From the cell containing the given text, extract its center point as [X, Y] coordinate. 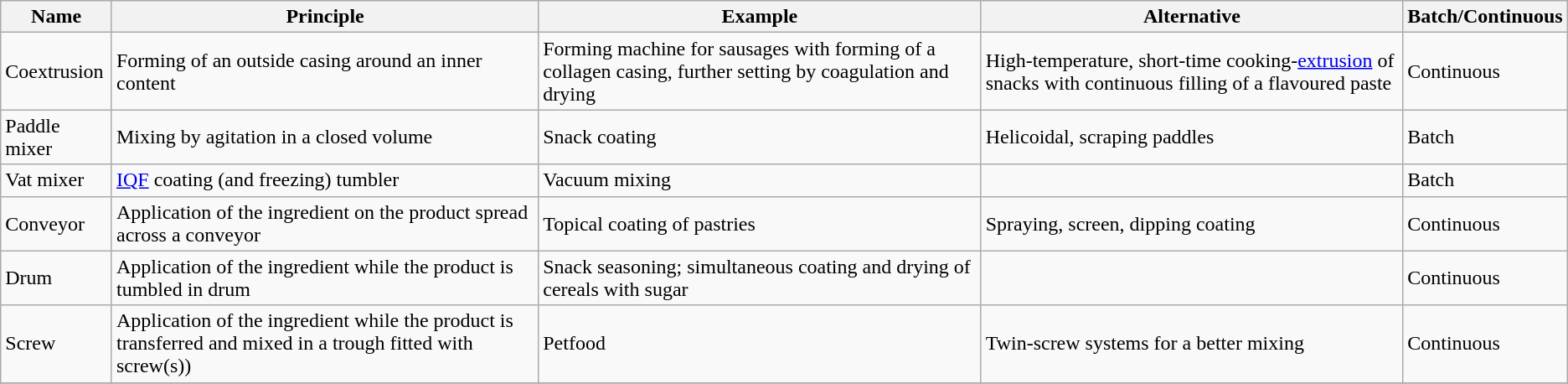
Forming machine for sausages with forming of a collagen casing, further setting by coagulation and drying [760, 71]
Twin-screw systems for a better mixing [1192, 344]
Forming of an outside casing around an inner content [325, 71]
Vacuum mixing [760, 180]
Conveyor [57, 223]
Vat mixer [57, 180]
Principle [325, 17]
Name [57, 17]
Topical coating of pastries [760, 223]
Application of the ingredient while the product is transferred and mixed in a trough fitted with screw(s)) [325, 344]
Application of the ingredient while the product is tumbled in drum [325, 278]
Drum [57, 278]
Paddle mixer [57, 138]
Screw [57, 344]
Petfood [760, 344]
Batch/Continuous [1486, 17]
Coextrusion [57, 71]
Mixing by agitation in a closed volume [325, 138]
Snack seasoning; simultaneous coating and drying of cereals with sugar [760, 278]
High-temperature, short-time cooking-extrusion of snacks with continuous filling of a flavoured paste [1192, 71]
IQF coating (and freezing) tumbler [325, 180]
Application of the ingredient on the product spread across a conveyor [325, 223]
Snack coating [760, 138]
Example [760, 17]
Alternative [1192, 17]
Spraying, screen, dipping coating [1192, 223]
Helicoidal, scraping paddles [1192, 138]
